Pinpoint the cell where the given text exists, returning its [x, y] midpoint coordinate. 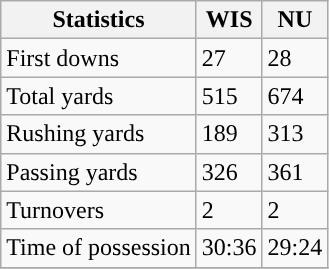
28 [295, 58]
189 [229, 134]
515 [229, 96]
313 [295, 134]
Total yards [99, 96]
326 [229, 172]
674 [295, 96]
29:24 [295, 248]
361 [295, 172]
WIS [229, 20]
First downs [99, 58]
NU [295, 20]
Time of possession [99, 248]
Rushing yards [99, 134]
27 [229, 58]
Passing yards [99, 172]
Statistics [99, 20]
30:36 [229, 248]
Turnovers [99, 210]
